Pinpoint the cell where the given text exists, returning its [X, Y] midpoint coordinate. 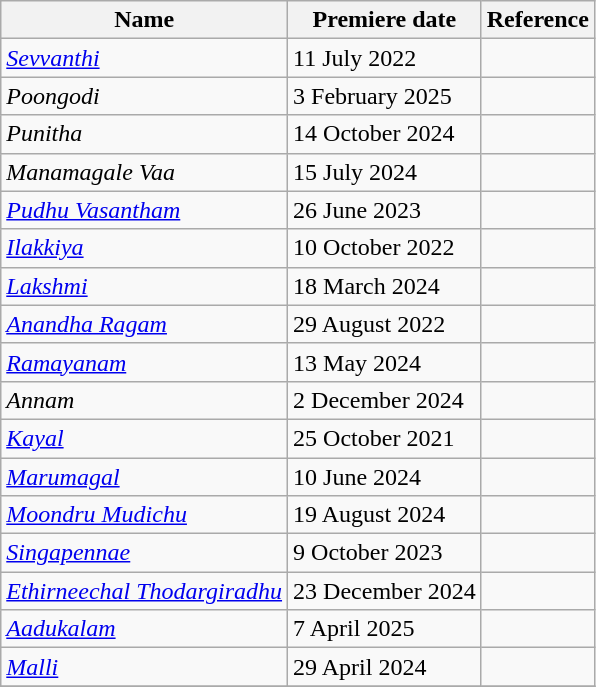
Name [144, 20]
Ramayanam [144, 362]
Anandha Ragam [144, 324]
10 June 2024 [385, 477]
7 April 2025 [385, 629]
2 December 2024 [385, 400]
Ethirneechal Thodargiradhu [144, 591]
Aadukalam [144, 629]
26 June 2023 [385, 210]
Reference [538, 20]
Poongodi [144, 96]
10 October 2022 [385, 248]
Sevvanthi [144, 58]
15 July 2024 [385, 172]
Malli [144, 667]
Punitha [144, 134]
Annam [144, 400]
11 July 2022 [385, 58]
19 August 2024 [385, 515]
Singapennae [144, 553]
9 October 2023 [385, 553]
25 October 2021 [385, 438]
Manamagale Vaa [144, 172]
Marumagal [144, 477]
3 February 2025 [385, 96]
23 December 2024 [385, 591]
18 March 2024 [385, 286]
Lakshmi [144, 286]
Moondru Mudichu [144, 515]
Pudhu Vasantham [144, 210]
13 May 2024 [385, 362]
14 October 2024 [385, 134]
29 April 2024 [385, 667]
Ilakkiya [144, 248]
Kayal [144, 438]
29 August 2022 [385, 324]
Premiere date [385, 20]
